From the cell containing the given text, extract its center point as [x, y] coordinate. 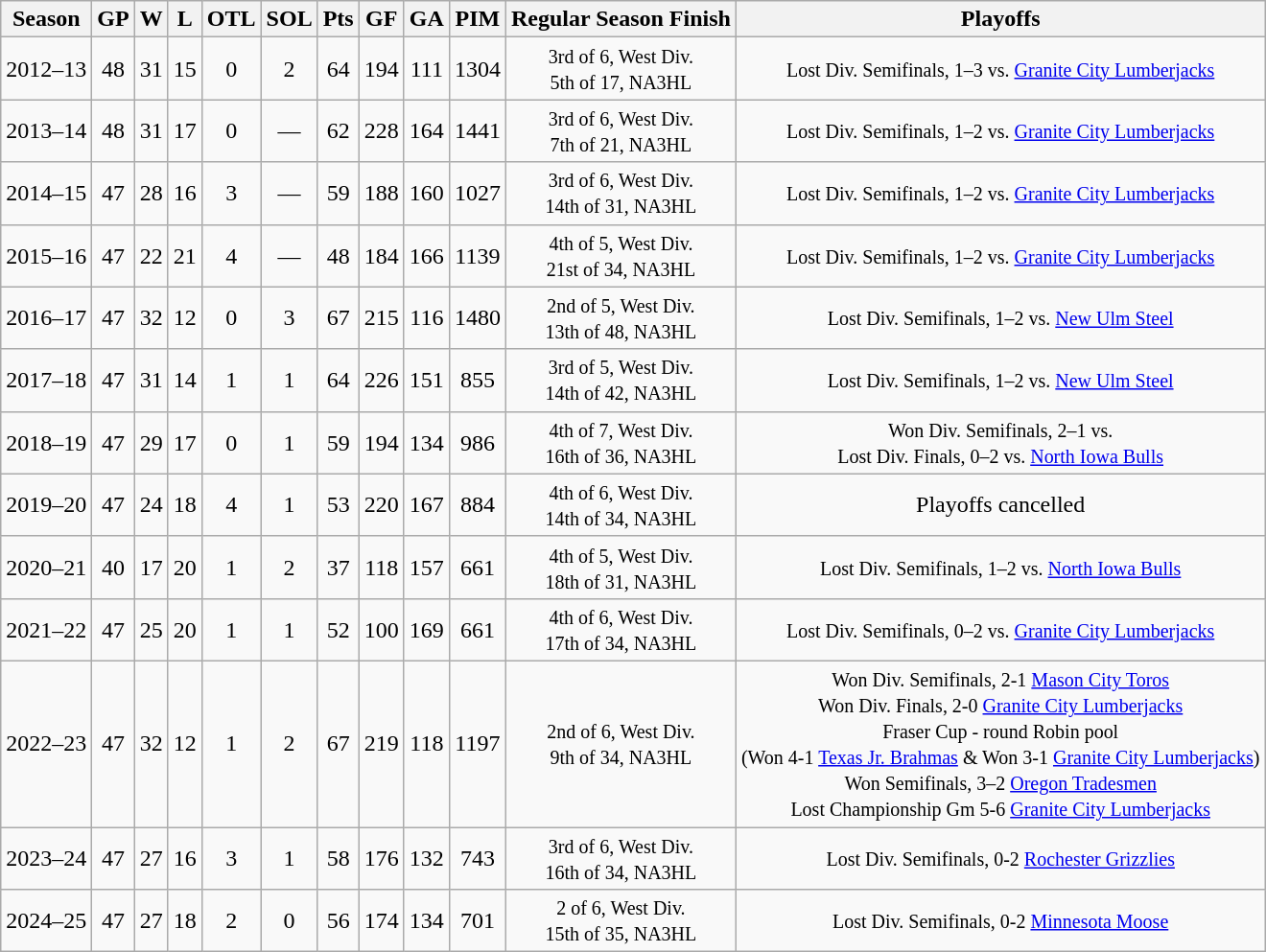
Won Div. Semifinals, 2–1 vs. Lost Div. Finals, 0–2 vs. North Iowa Bulls [1000, 443]
2021–22 [46, 629]
2016–17 [46, 318]
Lost Div. Semifinals, 1–2 vs. North Iowa Bulls [1000, 568]
2023–24 [46, 857]
15 [184, 69]
3rd of 6, West Div.14th of 31, NA3HL [621, 194]
116 [426, 318]
701 [478, 920]
166 [426, 255]
151 [426, 380]
743 [478, 857]
884 [478, 504]
2013–14 [46, 130]
Playoffs cancelled [1000, 504]
220 [382, 504]
2015–16 [46, 255]
2 of 6, West Div.15th of 35, NA3HL [621, 920]
GP [113, 19]
OTL [231, 19]
176 [382, 857]
2024–25 [46, 920]
855 [478, 380]
SOL [290, 19]
25 [152, 629]
21 [184, 255]
L [184, 19]
37 [338, 568]
226 [382, 380]
29 [152, 443]
2019–20 [46, 504]
3rd of 6, West Div.5th of 17, NA3HL [621, 69]
164 [426, 130]
GF [382, 19]
2020–21 [46, 568]
4th of 5, West Div.21st of 34, NA3HL [621, 255]
Season [46, 19]
219 [382, 744]
188 [382, 194]
986 [478, 443]
14 [184, 380]
Regular Season Finish [621, 19]
184 [382, 255]
Playoffs [1000, 19]
PIM [478, 19]
1197 [478, 744]
1304 [478, 69]
1480 [478, 318]
22 [152, 255]
3rd of 6, West Div.7th of 21, NA3HL [621, 130]
GA [426, 19]
Pts [338, 19]
28 [152, 194]
62 [338, 130]
Lost Div. Semifinals, 0–2 vs. Granite City Lumberjacks [1000, 629]
160 [426, 194]
4th of 6, West Div.17th of 34, NA3HL [621, 629]
2014–15 [46, 194]
1139 [478, 255]
2017–18 [46, 380]
2022–23 [46, 744]
4th of 5, West Div.18th of 31, NA3HL [621, 568]
111 [426, 69]
228 [382, 130]
215 [382, 318]
169 [426, 629]
132 [426, 857]
167 [426, 504]
58 [338, 857]
2018–19 [46, 443]
3rd of 6, West Div.16th of 34, NA3HL [621, 857]
157 [426, 568]
53 [338, 504]
56 [338, 920]
4th of 7, West Div.16th of 36, NA3HL [621, 443]
2012–13 [46, 69]
3rd of 5, West Div.14th of 42, NA3HL [621, 380]
Lost Div. Semifinals, 1–3 vs. Granite City Lumberjacks [1000, 69]
100 [382, 629]
2nd of 6, West Div.9th of 34, NA3HL [621, 744]
174 [382, 920]
40 [113, 568]
W [152, 19]
Lost Div. Semifinals, 0-2 Rochester Grizzlies [1000, 857]
52 [338, 629]
Lost Div. Semifinals, 0-2 Minnesota Moose [1000, 920]
4th of 6, West Div.14th of 34, NA3HL [621, 504]
1027 [478, 194]
1441 [478, 130]
24 [152, 504]
2nd of 5, West Div.13th of 48, NA3HL [621, 318]
